Capture the cell that displays the provided text and extract its [x, y] central coordinate. 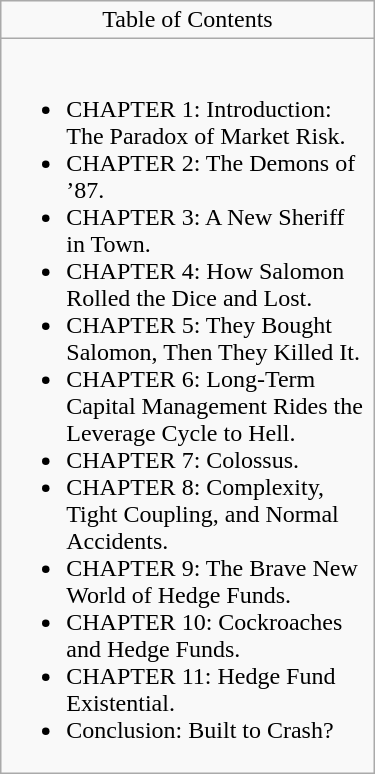
Table of Contents [188, 20]
